For the text-containing cell, return its midpoint in [x, y] coordinate format. 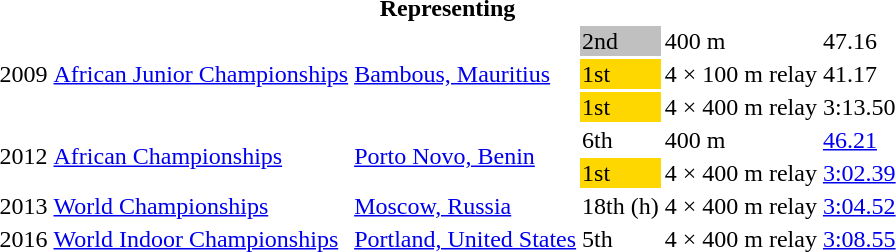
Porto Novo, Benin [466, 156]
African Championships [201, 156]
Bambous, Mauritius [466, 74]
World Championships [201, 206]
4 × 100 m relay [740, 74]
2nd [621, 41]
Moscow, Russia [466, 206]
18th (h) [621, 206]
African Junior Championships [201, 74]
6th [621, 140]
